Detect which cell encompasses the target text, then output its (x, y) center coordinate. 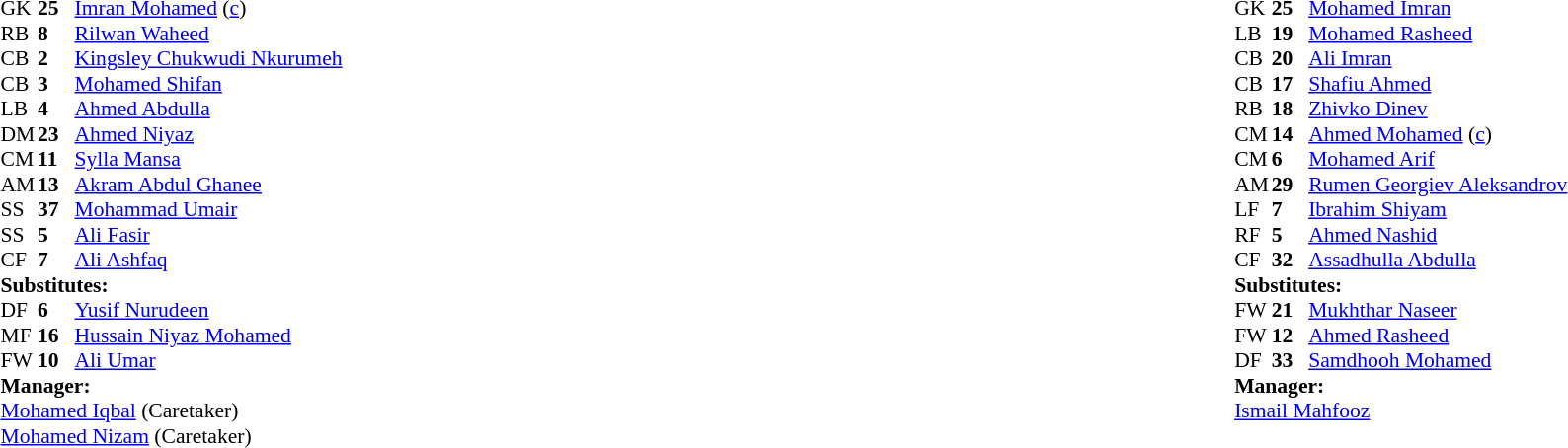
Akram Abdul Ghanee (209, 185)
Mohammad Umair (209, 210)
29 (1291, 185)
Mohamed Rasheed (1438, 34)
32 (1291, 260)
20 (1291, 58)
Ali Imran (1438, 58)
Hussain Niyaz Mohamed (209, 336)
Mohamed Shifan (209, 84)
Ahmed Abdulla (209, 110)
Mohamed Arif (1438, 159)
18 (1291, 110)
Ahmed Rasheed (1438, 336)
RF (1253, 235)
LF (1253, 210)
Ahmed Mohamed (c) (1438, 134)
Samdhooh Mohamed (1438, 360)
Ali Fasir (209, 235)
33 (1291, 360)
Ibrahim Shiyam (1438, 210)
8 (56, 34)
Yusif Nurudeen (209, 311)
Ismail Mahfooz (1400, 411)
2 (56, 58)
19 (1291, 34)
23 (56, 134)
37 (56, 210)
Assadhulla Abdulla (1438, 260)
Kingsley Chukwudi Nkurumeh (209, 58)
16 (56, 336)
Zhivko Dinev (1438, 110)
14 (1291, 134)
Sylla Mansa (209, 159)
Ahmed Nashid (1438, 235)
Ali Ashfaq (209, 260)
MF (19, 336)
Shafiu Ahmed (1438, 84)
13 (56, 185)
21 (1291, 311)
Rilwan Waheed (209, 34)
Ali Umar (209, 360)
DM (19, 134)
10 (56, 360)
Rumen Georgiev Aleksandrov (1438, 185)
Mukhthar Naseer (1438, 311)
Ahmed Niyaz (209, 134)
11 (56, 159)
3 (56, 84)
17 (1291, 84)
12 (1291, 336)
4 (56, 110)
